Search for the cell housing the specified text and yield its [x, y] center coordinate. 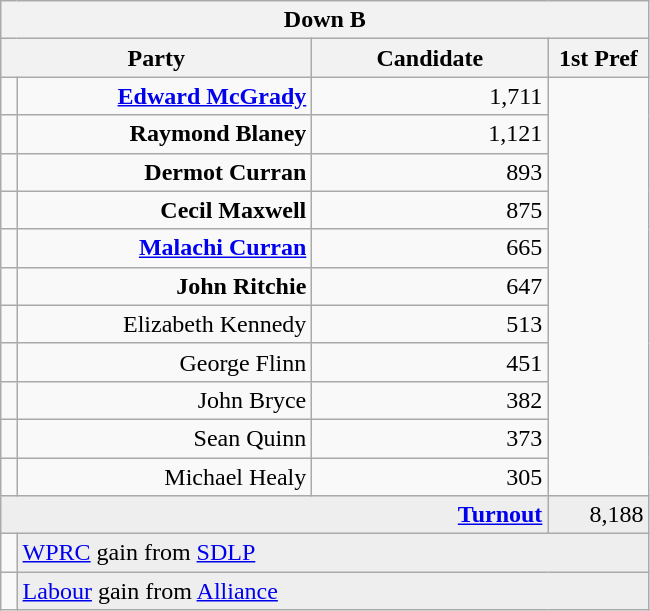
Malachi Curran [164, 248]
451 [430, 362]
Edward McGrady [164, 96]
1,121 [430, 134]
373 [430, 438]
Elizabeth Kennedy [164, 324]
382 [430, 400]
Turnout [274, 515]
647 [430, 286]
893 [430, 172]
665 [430, 248]
1,711 [430, 96]
Raymond Blaney [164, 134]
875 [430, 210]
Labour gain from Alliance [333, 591]
John Bryce [164, 400]
Sean Quinn [164, 438]
Michael Healy [164, 477]
George Flinn [164, 362]
8,188 [598, 515]
Candidate [430, 58]
WPRC gain from SDLP [333, 553]
Party [156, 58]
513 [430, 324]
Cecil Maxwell [164, 210]
Down B [325, 20]
1st Pref [598, 58]
John Ritchie [164, 286]
Dermot Curran [164, 172]
305 [430, 477]
